From the cell containing the given text, extract its center point as (x, y) coordinate. 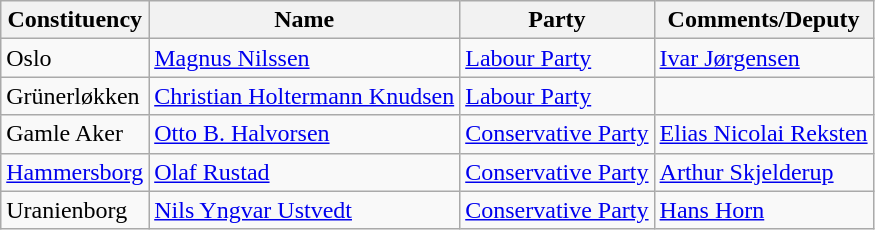
Comments/Deputy (764, 20)
Magnus Nilssen (304, 58)
Constituency (75, 20)
Arthur Skjelderup (764, 172)
Elias Nicolai Reksten (764, 134)
Otto B. Halvorsen (304, 134)
Hammersborg (75, 172)
Christian Holtermann Knudsen (304, 96)
Ivar Jørgensen (764, 58)
Hans Horn (764, 210)
Name (304, 20)
Uranienborg (75, 210)
Olaf Rustad (304, 172)
Gamle Aker (75, 134)
Party (557, 20)
Nils Yngvar Ustvedt (304, 210)
Grünerløkken (75, 96)
Oslo (75, 58)
